Detect which cell encompasses the target text, then output its (X, Y) center coordinate. 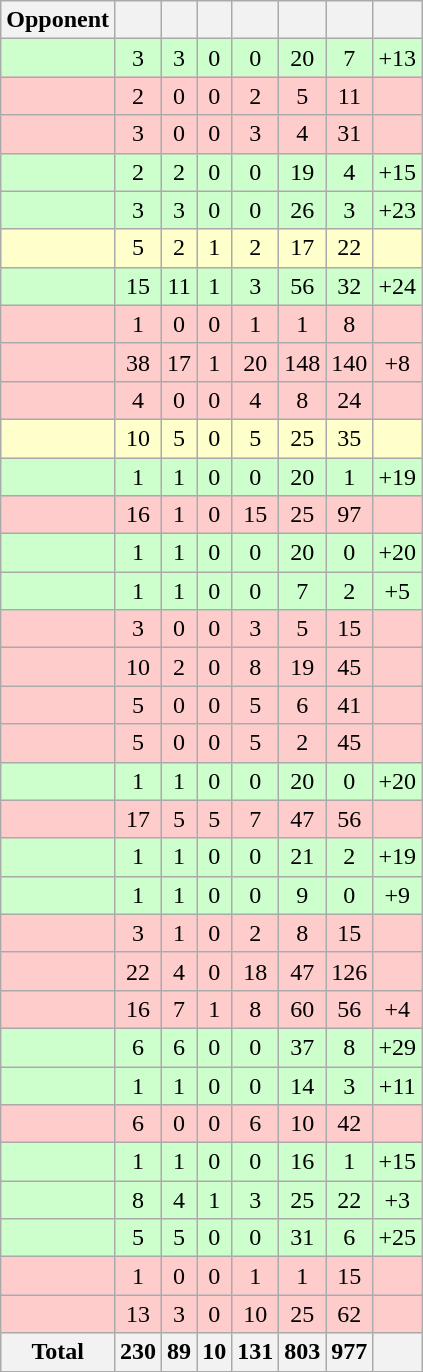
37 (302, 1047)
230 (138, 1352)
977 (350, 1352)
+25 (398, 1238)
+13 (398, 58)
97 (350, 515)
35 (350, 438)
32 (350, 286)
62 (350, 1314)
140 (350, 362)
+23 (398, 210)
24 (350, 400)
+3 (398, 1200)
+11 (398, 1085)
+8 (398, 362)
+4 (398, 1009)
803 (302, 1352)
9 (302, 895)
+29 (398, 1047)
131 (256, 1352)
+5 (398, 591)
21 (302, 857)
38 (138, 362)
89 (180, 1352)
13 (138, 1314)
42 (350, 1124)
148 (302, 362)
Opponent (58, 20)
41 (350, 705)
26 (302, 210)
Total (58, 1352)
14 (302, 1085)
+9 (398, 895)
126 (350, 971)
+24 (398, 286)
60 (302, 1009)
18 (256, 971)
